Output the [X, Y] coordinate of the center of the cell containing the given text.  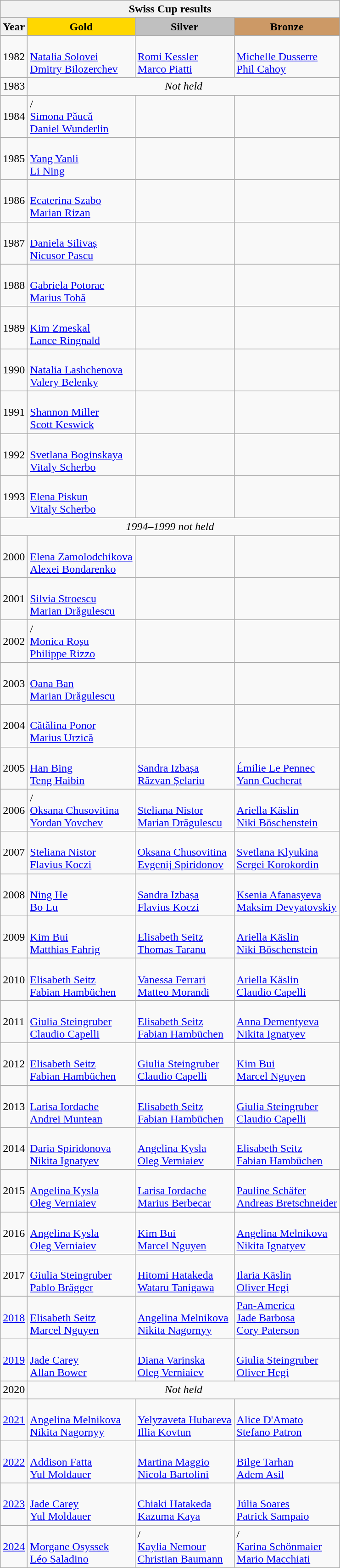
Bilge TarhanAdem Asil [287, 1462]
2022 [14, 1462]
1987 [14, 243]
Ksenia AfanasyevaMaksim Devyatovskiy [287, 895]
2002 [14, 641]
2004 [14, 726]
1989 [14, 327]
Kim BuiMatthias Fahrig [81, 937]
Chiaki HatakedaKazuma Kaya [184, 1504]
2015 [14, 1191]
2013 [14, 1106]
Pan-AmericaJade BarbosaCory Paterson [287, 1318]
Silvia StroescuMarian Drăgulescu [81, 599]
2007 [14, 852]
Larisa IordacheAndrei Muntean [81, 1106]
Daniela SilivașNicusor Pascu [81, 243]
Alice D'AmatoStefano Patron [287, 1420]
Ilaria KäslinOliver Hegi [287, 1275]
1986 [14, 201]
Natalia SoloveiDmitry Bilozerchev [81, 56]
2014 [14, 1149]
Svetlana KlyukinaSergei Korokordin [287, 852]
1982 [14, 56]
Elena ZamolodchikovaAlexei Bondarenko [81, 557]
2000 [14, 557]
1990 [14, 370]
Steliana NistorMarian Drăgulescu [184, 810]
2019 [14, 1360]
1993 [14, 497]
2016 [14, 1233]
Giulia SteingruberPablo Brägger [81, 1275]
Natalia LashchenovaValery Belenky [81, 370]
2008 [14, 895]
1991 [14, 412]
Daria SpiridonovaNikita Ignatyev [81, 1149]
1992 [14, 455]
2012 [14, 1064]
Ecaterina SzaboMarian Rizan [81, 201]
Pauline SchäferAndreas Bretschneider [287, 1191]
Elisabeth SeitzMarcel Nguyen [81, 1318]
Elena PiskunVitaly Scherbo [81, 497]
Vanessa FerrariMatteo Morandi [184, 979]
Oksana ChusovitinaEvgenij Spiridonov [184, 852]
Elisabeth SeitzThomas Taranu [184, 937]
1985 [14, 158]
Gold [81, 27]
2005 [14, 768]
Giulia SteingruberOliver Hegi [287, 1360]
2001 [14, 599]
2018 [14, 1318]
Swiss Cup results [170, 9]
Jade CareyYul Moldauer [81, 1504]
Morgane OsyssekLéo Saladino [81, 1546]
Jade CareyAllan Bower [81, 1360]
/ Kaylia NemourChristian Baumann [184, 1546]
Ning HeBo Lu [81, 895]
Martina MaggioNicola Bartolini [184, 1462]
2009 [14, 937]
/ Oksana ChusovitinaYordan Yovchev [81, 810]
Yang YanliLi Ning [81, 158]
Júlia SoaresPatrick Sampaio [287, 1504]
Émilie Le PennecYann Cucherat [287, 768]
2017 [14, 1275]
2010 [14, 979]
Yelyzaveta HubarevaIllia Kovtun [184, 1420]
Oana BanMarian Drăgulescu [81, 683]
Year [14, 27]
Hitomi HatakedaWataru Tanigawa [184, 1275]
Shannon MillerScott Keswick [81, 412]
2023 [14, 1504]
/ Simona PăucăDaniel Wunderlin [81, 116]
Diana VarinskaOleg Verniaiev [184, 1360]
Sandra IzbașaFlavius Koczi [184, 895]
Addison FattaYul Moldauer [81, 1462]
/ Karina SchönmaierMario Macchiati [287, 1546]
1983 [14, 86]
2006 [14, 810]
Silver [184, 27]
/ Monica RoșuPhilippe Rizzo [81, 641]
2024 [14, 1546]
Steliana NistorFlavius Koczi [81, 852]
1984 [14, 116]
Han BingTeng Haibin [81, 768]
Larisa IordacheMarius Berbecar [184, 1191]
Sandra IzbașaRăzvan Șelariu [184, 768]
Michelle DusserrePhil Cahoy [287, 56]
2011 [14, 1021]
Cătălina PonorMarius Urzică [81, 726]
2003 [14, 683]
Angelina MelnikovaNikita Ignatyev [287, 1233]
Ariella KäslinClaudio Capelli [287, 979]
Gabriela PotoracMarius Tobă [81, 285]
Anna DementyevaNikita Ignatyev [287, 1021]
2021 [14, 1420]
Svetlana BoginskayaVitaly Scherbo [81, 455]
Romi KesslerMarco Piatti [184, 56]
1988 [14, 285]
1994–1999 not held [170, 527]
Kim ZmeskalLance Ringnald [81, 327]
2020 [14, 1390]
Bronze [287, 27]
